Return the [x, y] coordinate for the center point of the cell that contains the specified text.  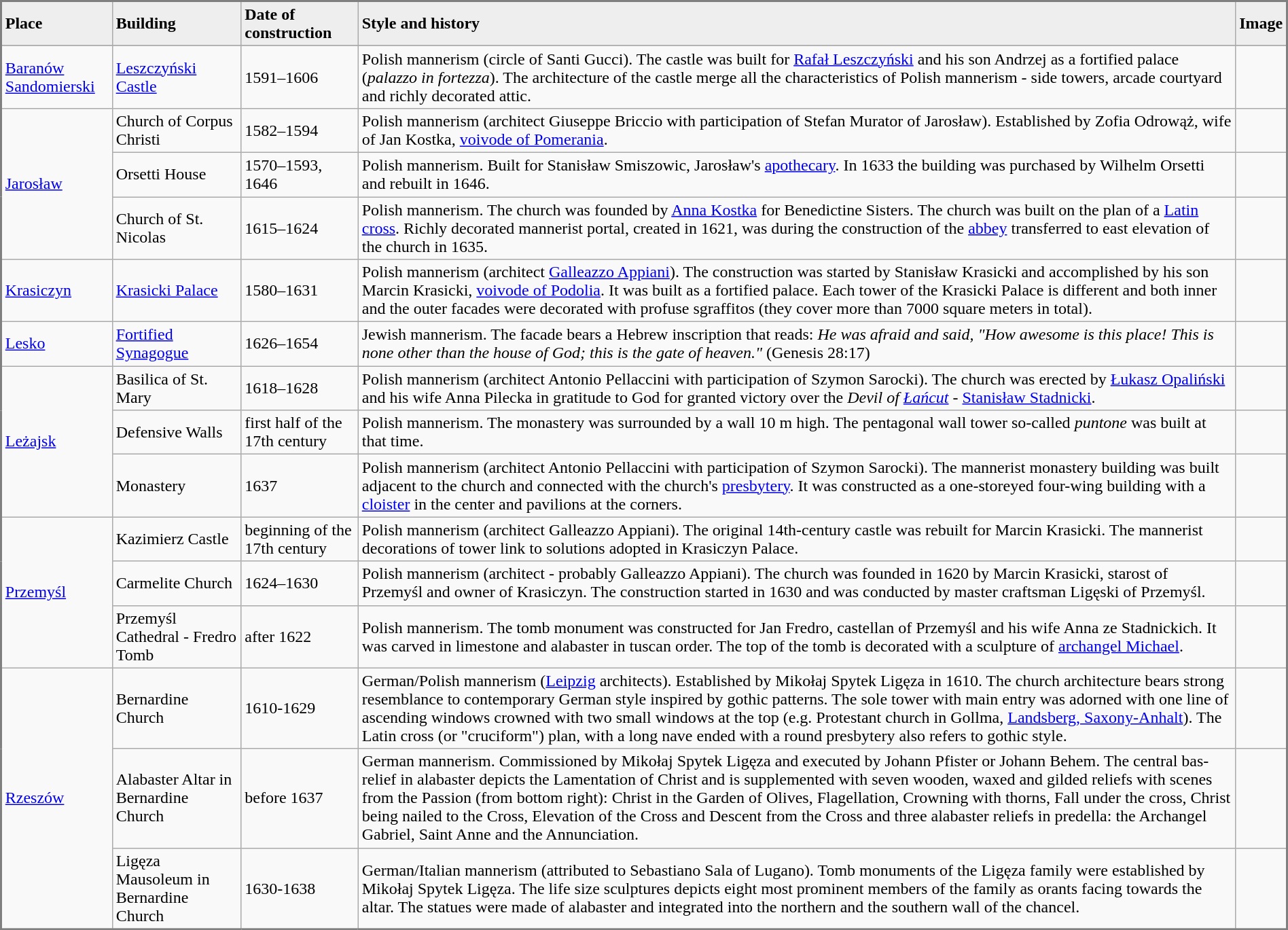
1626–1654 [300, 344]
Defensive Walls [177, 432]
Image [1262, 24]
Orsetti House [177, 174]
before 1637 [300, 798]
1570–1593, 1646 [300, 174]
1630-1638 [300, 889]
1615–1624 [300, 228]
Polish mannerism. The monastery was surrounded by a wall 10 m high. The pentagonal wall tower so-called puntone was built at that time. [796, 432]
1591–1606 [300, 77]
1618–1628 [300, 389]
Building [177, 24]
Lesko [57, 344]
Rzeszów [57, 798]
1637 [300, 486]
1610-1629 [300, 708]
Basilica of St. Mary [177, 389]
Bernardine Church [177, 708]
after 1622 [300, 637]
Place [57, 24]
Alabaster Altar in Bernardine Church [177, 798]
Jarosław [57, 183]
Ligęza Mausoleum in Bernardine Church [177, 889]
Leszczyński Castle [177, 77]
1582–1594 [300, 130]
1624–1630 [300, 583]
Baranów Sandomierski [57, 77]
Krasicki Palace [177, 291]
Przemyśl [57, 592]
beginning of the 17th century [300, 539]
Polish mannerism. Built for Stanisław Smiszowic, Jarosław's apothecary. In 1633 the building was purchased by Wilhelm Orsetti and rebuilt in 1646. [796, 174]
1580–1631 [300, 291]
Style and history [796, 24]
Monastery [177, 486]
Przemyśl Cathedral - Fredro Tomb [177, 637]
Church of Corpus Christi [177, 130]
Krasiczyn [57, 291]
Leżajsk [57, 442]
Carmelite Church [177, 583]
first half of the 17th century [300, 432]
Church of St. Nicolas [177, 228]
Kazimierz Castle [177, 539]
Fortified Synagogue [177, 344]
Date of construction [300, 24]
